Return (x, y) of the center of cell containing provided text 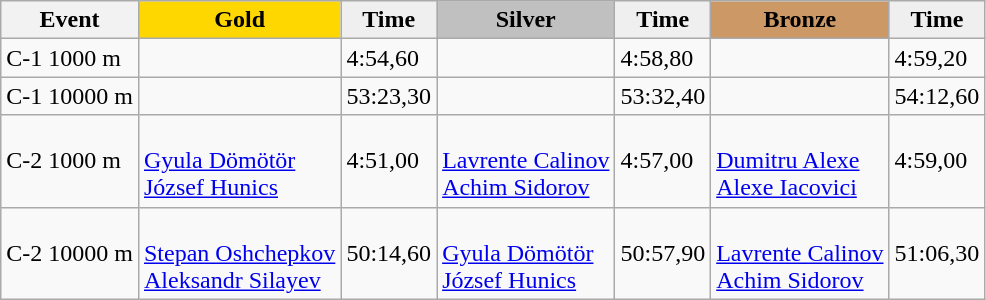
50:57,90 (663, 253)
50:14,60 (389, 253)
Silver (526, 20)
53:23,30 (389, 96)
Event (70, 20)
Bronze (800, 20)
4:58,80 (663, 58)
4:59,20 (937, 58)
4:54,60 (389, 58)
C-2 10000 m (70, 253)
4:59,00 (937, 161)
4:51,00 (389, 161)
Dumitru AlexeAlexe Iacovici (800, 161)
4:57,00 (663, 161)
C-1 1000 m (70, 58)
C-1 10000 m (70, 96)
51:06,30 (937, 253)
Gold (239, 20)
54:12,60 (937, 96)
53:32,40 (663, 96)
C-2 1000 m (70, 161)
Stepan OshchepkovAleksandr Silayev (239, 253)
